Return the [x, y] coordinate for the center point of the cell that contains the specified text.  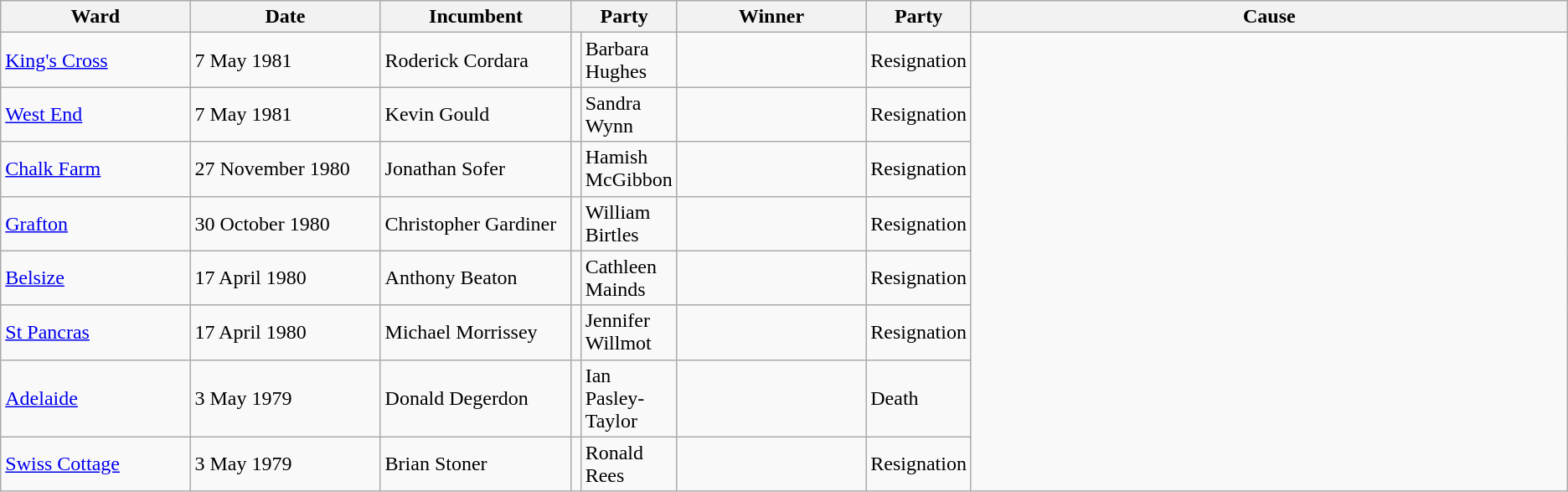
27 November 1980 [285, 169]
Brian Stoner [476, 464]
Winner [771, 17]
Anthony Beaton [476, 278]
Death [919, 398]
Cathleen Mainds [628, 278]
Sandra Wynn [628, 114]
King's Cross [95, 60]
Ward [95, 17]
Chalk Farm [95, 169]
Jonathan Sofer [476, 169]
St Pancras [95, 332]
Belsize [95, 278]
Jennifer Willmot [628, 332]
Ian Pasley-Taylor [628, 398]
West End [95, 114]
Adelaide [95, 398]
Swiss Cottage [95, 464]
Barbara Hughes [628, 60]
Incumbent [476, 17]
Hamish McGibbon [628, 169]
Ronald Rees [628, 464]
Roderick Cordara [476, 60]
Grafton [95, 223]
Donald Degerdon [476, 398]
Kevin Gould [476, 114]
Michael Morrissey [476, 332]
Date [285, 17]
William Birtles [628, 223]
Christopher Gardiner [476, 223]
30 October 1980 [285, 223]
Cause [1269, 17]
